Return (x, y) of the center of cell containing provided text 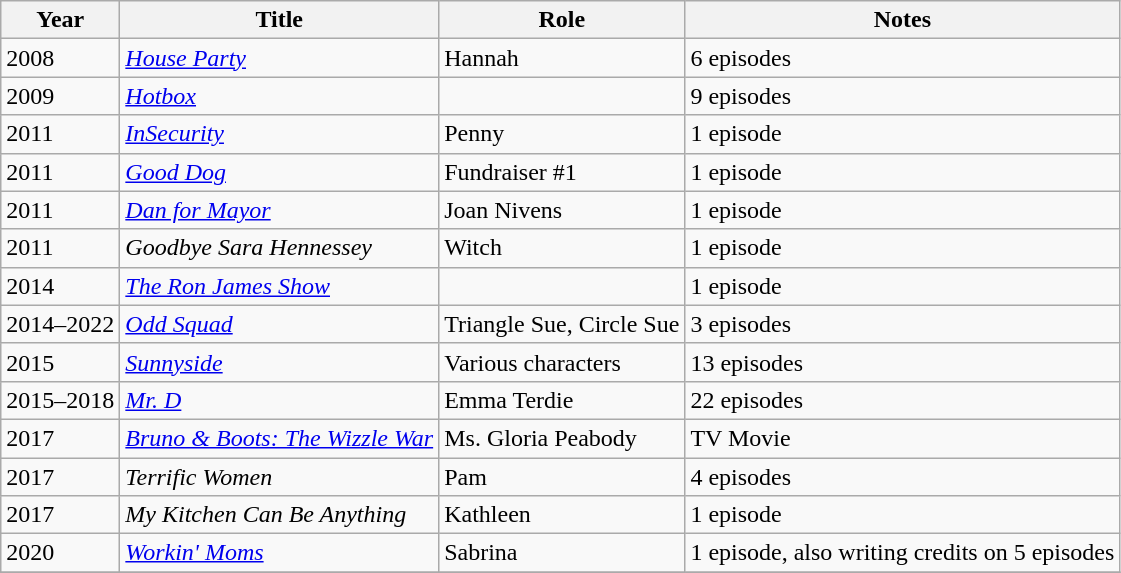
Notes (902, 20)
Joan Nivens (562, 210)
Year (60, 20)
Triangle Sue, Circle Sue (562, 324)
Various characters (562, 362)
Penny (562, 134)
2014 (60, 286)
13 episodes (902, 362)
TV Movie (902, 438)
Hannah (562, 58)
4 episodes (902, 477)
2014–2022 (60, 324)
Workin' Moms (280, 553)
Kathleen (562, 515)
3 episodes (902, 324)
Mr. D (280, 400)
The Ron James Show (280, 286)
House Party (280, 58)
Odd Squad (280, 324)
Sabrina (562, 553)
Dan for Mayor (280, 210)
Title (280, 20)
Hotbox (280, 96)
Role (562, 20)
Pam (562, 477)
9 episodes (902, 96)
6 episodes (902, 58)
22 episodes (902, 400)
Bruno & Boots: The Wizzle War (280, 438)
InSecurity (280, 134)
My Kitchen Can Be Anything (280, 515)
2020 (60, 553)
Emma Terdie (562, 400)
1 episode, also writing credits on 5 episodes (902, 553)
Fundraiser #1 (562, 172)
2015 (60, 362)
2015–2018 (60, 400)
Goodbye Sara Hennessey (280, 248)
2008 (60, 58)
Sunnyside (280, 362)
Good Dog (280, 172)
Witch (562, 248)
2009 (60, 96)
Ms. Gloria Peabody (562, 438)
Terrific Women (280, 477)
